Capture the cell that displays the provided text and extract its [x, y] central coordinate. 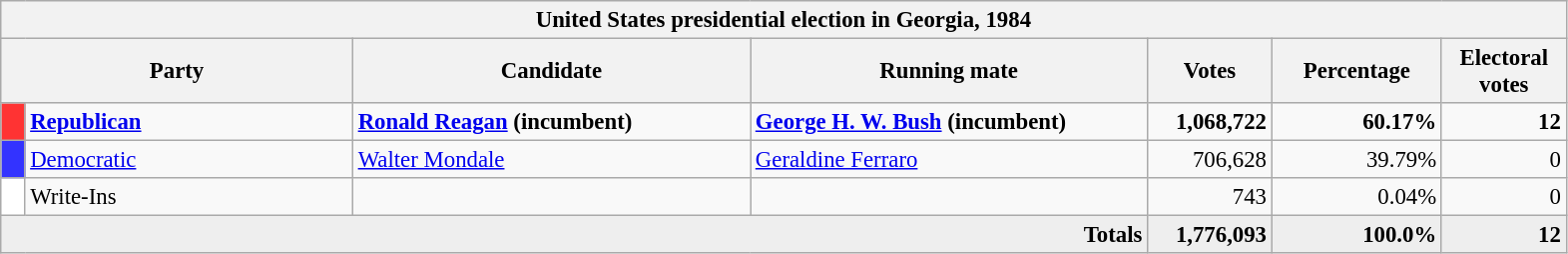
100.0% [1356, 235]
George H. W. Bush (incumbent) [949, 122]
Electoral votes [1503, 72]
Ronald Reagan (incumbent) [551, 122]
Republican [189, 122]
Candidate [551, 72]
Votes [1210, 72]
Geraldine Ferraro [949, 160]
Percentage [1356, 72]
Walter Mondale [551, 160]
39.79% [1356, 160]
1,068,722 [1210, 122]
Democratic [189, 160]
Write-Ins [189, 197]
Totals [575, 235]
60.17% [1356, 122]
0.04% [1356, 197]
Party [178, 72]
United States presidential election in Georgia, 1984 [784, 20]
743 [1210, 197]
Running mate [949, 72]
1,776,093 [1210, 235]
706,628 [1210, 160]
